Locate the cell with the specified text and output its (X, Y) center coordinate. 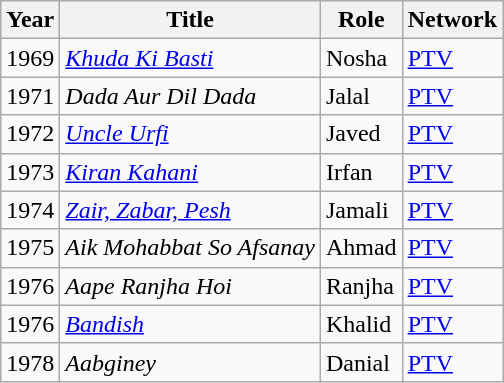
Zair, Zabar, Pesh (190, 210)
1971 (30, 96)
Danial (361, 362)
Irfan (361, 172)
1972 (30, 134)
Bandish (190, 324)
Year (30, 20)
Ahmad (361, 248)
Jalal (361, 96)
Aabginey (190, 362)
Dada Aur Dil Dada (190, 96)
Jamali (361, 210)
Javed (361, 134)
Network (452, 20)
Khalid (361, 324)
Kiran Kahani (190, 172)
Nosha (361, 58)
1973 (30, 172)
Uncle Urfi (190, 134)
Ranjha (361, 286)
1969 (30, 58)
Aape Ranjha Hoi (190, 286)
1978 (30, 362)
Title (190, 20)
Khuda Ki Basti (190, 58)
1974 (30, 210)
Aik Mohabbat So Afsanay (190, 248)
1975 (30, 248)
Role (361, 20)
